Return the [x, y] coordinate for the center point of the cell that contains the specified text.  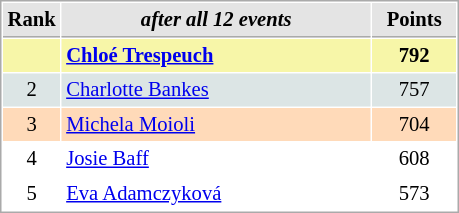
4 [32, 158]
608 [414, 158]
Charlotte Bankes [216, 90]
Josie Baff [216, 158]
2 [32, 90]
3 [32, 124]
Eva Adamczyková [216, 194]
573 [414, 194]
Michela Moioli [216, 124]
Rank [32, 20]
Points [414, 20]
after all 12 events [216, 20]
704 [414, 124]
792 [414, 56]
Chloé Trespeuch [216, 56]
5 [32, 194]
757 [414, 90]
